Detect which cell encompasses the target text, then output its [x, y] center coordinate. 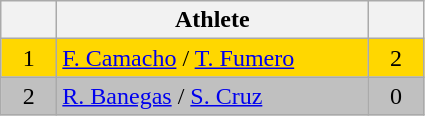
R. Banegas / S. Cruz [212, 96]
0 [396, 96]
Athlete [212, 20]
1 [29, 58]
F. Camacho / T. Fumero [212, 58]
